Pinpoint the cell where the given text exists, returning its (X, Y) midpoint coordinate. 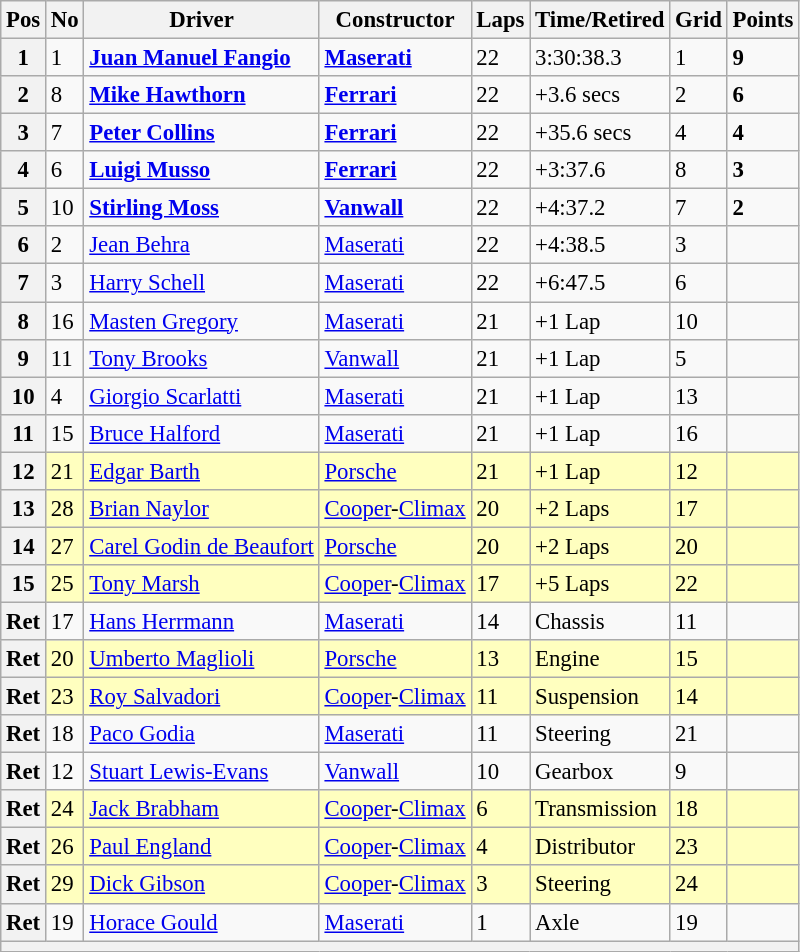
28 (65, 509)
Distributor (600, 847)
Suspension (600, 697)
Giorgio Scarlatti (202, 396)
+4:38.5 (600, 245)
27 (65, 546)
Luigi Musso (202, 170)
Pos (24, 20)
3:30:38.3 (600, 58)
Juan Manuel Fangio (202, 58)
Laps (500, 20)
Tony Marsh (202, 584)
Harry Schell (202, 283)
29 (65, 885)
Brian Naylor (202, 509)
Paco Godia (202, 734)
+3:37.6 (600, 170)
Jean Behra (202, 245)
Jack Brabham (202, 809)
Mike Hawthorn (202, 95)
26 (65, 847)
25 (65, 584)
+35.6 secs (600, 133)
+3.6 secs (600, 95)
Tony Brooks (202, 358)
Carel Godin de Beaufort (202, 546)
Engine (600, 659)
Transmission (600, 809)
Constructor (395, 20)
Chassis (600, 621)
Driver (202, 20)
Stirling Moss (202, 208)
Stuart Lewis-Evans (202, 772)
Time/Retired (600, 20)
Paul England (202, 847)
Grid (698, 20)
Gearbox (600, 772)
Masten Gregory (202, 321)
Umberto Maglioli (202, 659)
+4:37.2 (600, 208)
Dick Gibson (202, 885)
+6:47.5 (600, 283)
Edgar Barth (202, 471)
Hans Herrmann (202, 621)
Peter Collins (202, 133)
+5 Laps (600, 584)
No (65, 20)
Roy Salvadori (202, 697)
Axle (600, 922)
Horace Gould (202, 922)
Points (762, 20)
Bruce Halford (202, 433)
